Detect which cell encompasses the target text, then output its (x, y) center coordinate. 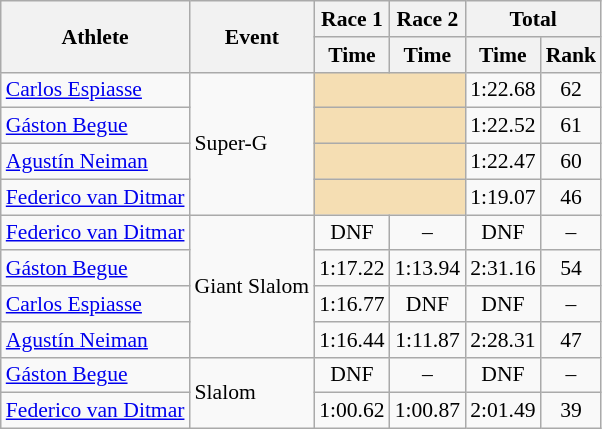
2:31.16 (502, 269)
1:13.94 (428, 269)
1:19.07 (502, 197)
1:17.22 (352, 269)
Race 1 (352, 19)
60 (572, 162)
62 (572, 90)
46 (572, 197)
1:16.77 (352, 304)
Race 2 (428, 19)
Super-G (252, 143)
1:16.44 (352, 340)
1:00.62 (352, 411)
1:00.87 (428, 411)
47 (572, 340)
1:22.52 (502, 126)
2:28.31 (502, 340)
61 (572, 126)
Athlete (96, 36)
1:11.87 (428, 340)
2:01.49 (502, 411)
1:22.47 (502, 162)
Slalom (252, 392)
1:22.68 (502, 90)
Total (533, 19)
39 (572, 411)
54 (572, 269)
Event (252, 36)
Rank (572, 55)
Giant Slalom (252, 286)
